Pinpoint the cell where the given text exists, returning its [x, y] midpoint coordinate. 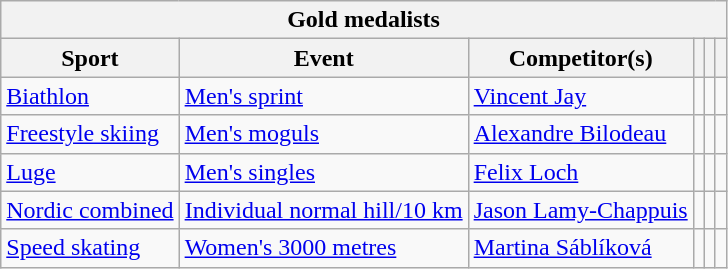
Martina Sáblíková [580, 248]
Women's 3000 metres [324, 248]
Competitor(s) [580, 58]
Men's sprint [324, 96]
Alexandre Bilodeau [580, 134]
Vincent Jay [580, 96]
Event [324, 58]
Speed skating [90, 248]
Men's moguls [324, 134]
Felix Loch [580, 172]
Nordic combined [90, 210]
Biathlon [90, 96]
Luge [90, 172]
Men's singles [324, 172]
Freestyle skiing [90, 134]
Individual normal hill/10 km [324, 210]
Sport [90, 58]
Jason Lamy-Chappuis [580, 210]
Gold medalists [364, 20]
